From the cell containing the given text, extract its center point as [x, y] coordinate. 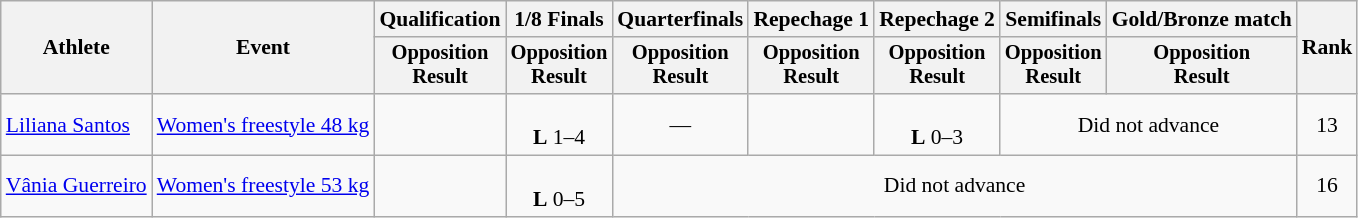
Rank [1328, 48]
13 [1328, 124]
Women's freestyle 53 kg [264, 186]
Repechage 2 [937, 19]
L 1–4 [560, 124]
Event [264, 48]
Repechage 1 [811, 19]
L 0–5 [560, 186]
Qualification [440, 19]
Women's freestyle 48 kg [264, 124]
Vânia Guerreiro [76, 186]
L 0–3 [937, 124]
16 [1328, 186]
1/8 Finals [560, 19]
Athlete [76, 48]
Quarterfinals [680, 19]
— [680, 124]
Liliana Santos [76, 124]
Gold/Bronze match [1202, 19]
Semifinals [1054, 19]
